Scan for the cell matching the given text and deliver its (X, Y) coordinate at center. 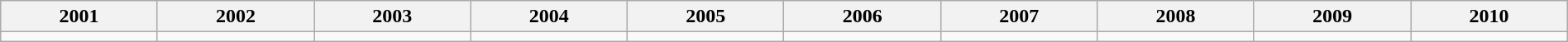
2006 (862, 16)
2003 (392, 16)
2007 (1019, 16)
2009 (1331, 16)
2001 (79, 16)
2005 (706, 16)
2002 (235, 16)
2010 (1489, 16)
2008 (1176, 16)
2004 (549, 16)
